Detect which cell encompasses the target text, then output its (x, y) center coordinate. 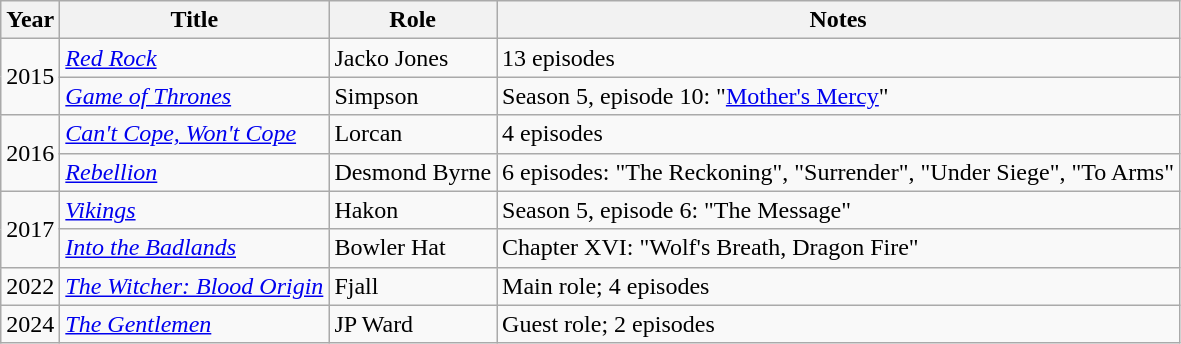
Role (413, 20)
The Witcher: Blood Origin (194, 286)
Season 5, episode 6: "The Message" (838, 210)
Guest role; 2 episodes (838, 324)
2017 (30, 229)
Lorcan (413, 134)
Hakon (413, 210)
Simpson (413, 96)
Fjall (413, 286)
Title (194, 20)
2024 (30, 324)
2022 (30, 286)
Bowler Hat (413, 248)
2015 (30, 77)
JP Ward (413, 324)
Can't Cope, Won't Cope (194, 134)
2016 (30, 153)
Jacko Jones (413, 58)
13 episodes (838, 58)
Rebellion (194, 172)
Year (30, 20)
Into the Badlands (194, 248)
Main role; 4 episodes (838, 286)
Vikings (194, 210)
Notes (838, 20)
Desmond Byrne (413, 172)
Season 5, episode 10: "Mother's Mercy" (838, 96)
Red Rock (194, 58)
The Gentlemen (194, 324)
6 episodes: "The Reckoning", "Surrender", "Under Siege", "To Arms" (838, 172)
Chapter XVI: "Wolf's Breath, Dragon Fire" (838, 248)
Game of Thrones (194, 96)
4 episodes (838, 134)
